Detect which cell encompasses the target text, then output its [X, Y] center coordinate. 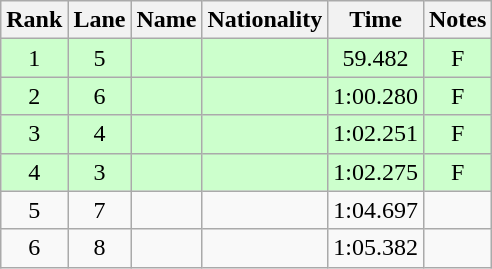
8 [100, 248]
1 [34, 58]
Time [376, 20]
7 [100, 210]
1:00.280 [376, 96]
1:02.251 [376, 134]
1:04.697 [376, 210]
Nationality [265, 20]
2 [34, 96]
1:05.382 [376, 248]
Rank [34, 20]
1:02.275 [376, 172]
Notes [457, 20]
59.482 [376, 58]
Name [166, 20]
Lane [100, 20]
